Return the (X, Y) coordinate for the center point of the cell that contains the specified text.  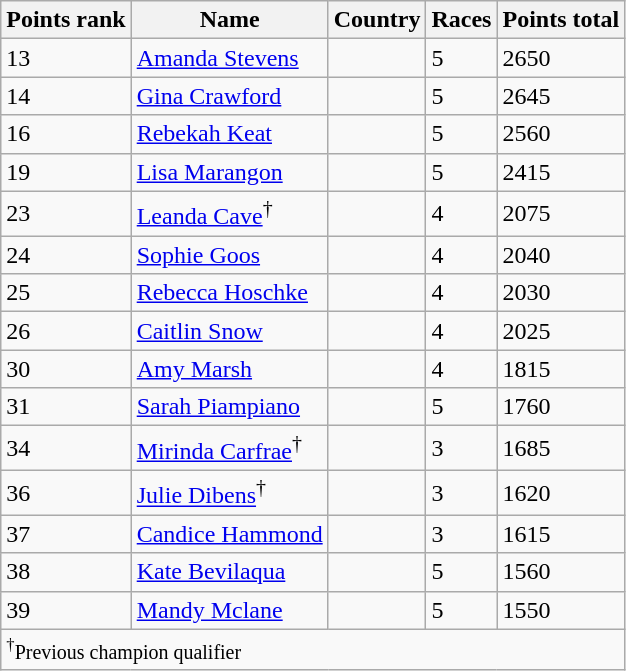
1560 (561, 572)
26 (66, 331)
1815 (561, 369)
Kate Bevilaqua (230, 572)
Sophie Goos (230, 255)
2645 (561, 96)
1615 (561, 534)
Rebecca Hoschke (230, 293)
38 (66, 572)
Amanda Stevens (230, 58)
37 (66, 534)
Country (377, 20)
30 (66, 369)
34 (66, 448)
Points total (561, 20)
1550 (561, 610)
2650 (561, 58)
Sarah Piampiano (230, 407)
1620 (561, 492)
Candice Hammond (230, 534)
Mandy Mclane (230, 610)
2025 (561, 331)
Julie Dibens† (230, 492)
†Previous champion qualifier (313, 649)
Name (230, 20)
25 (66, 293)
24 (66, 255)
19 (66, 172)
2415 (561, 172)
31 (66, 407)
23 (66, 214)
39 (66, 610)
Mirinda Carfrae† (230, 448)
2040 (561, 255)
Amy Marsh (230, 369)
Rebekah Keat (230, 134)
16 (66, 134)
1685 (561, 448)
Points rank (66, 20)
Caitlin Snow (230, 331)
13 (66, 58)
Leanda Cave† (230, 214)
Races (462, 20)
36 (66, 492)
1760 (561, 407)
Gina Crawford (230, 96)
2560 (561, 134)
14 (66, 96)
2075 (561, 214)
Lisa Marangon (230, 172)
2030 (561, 293)
